Search for the cell housing the specified text and yield its (x, y) center coordinate. 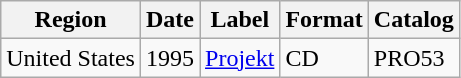
CD (324, 58)
United States (71, 58)
Date (170, 20)
Catalog (414, 20)
1995 (170, 58)
Label (240, 20)
PRO53 (414, 58)
Format (324, 20)
Region (71, 20)
Projekt (240, 58)
